Pinpoint the cell where the given text exists, returning its (X, Y) midpoint coordinate. 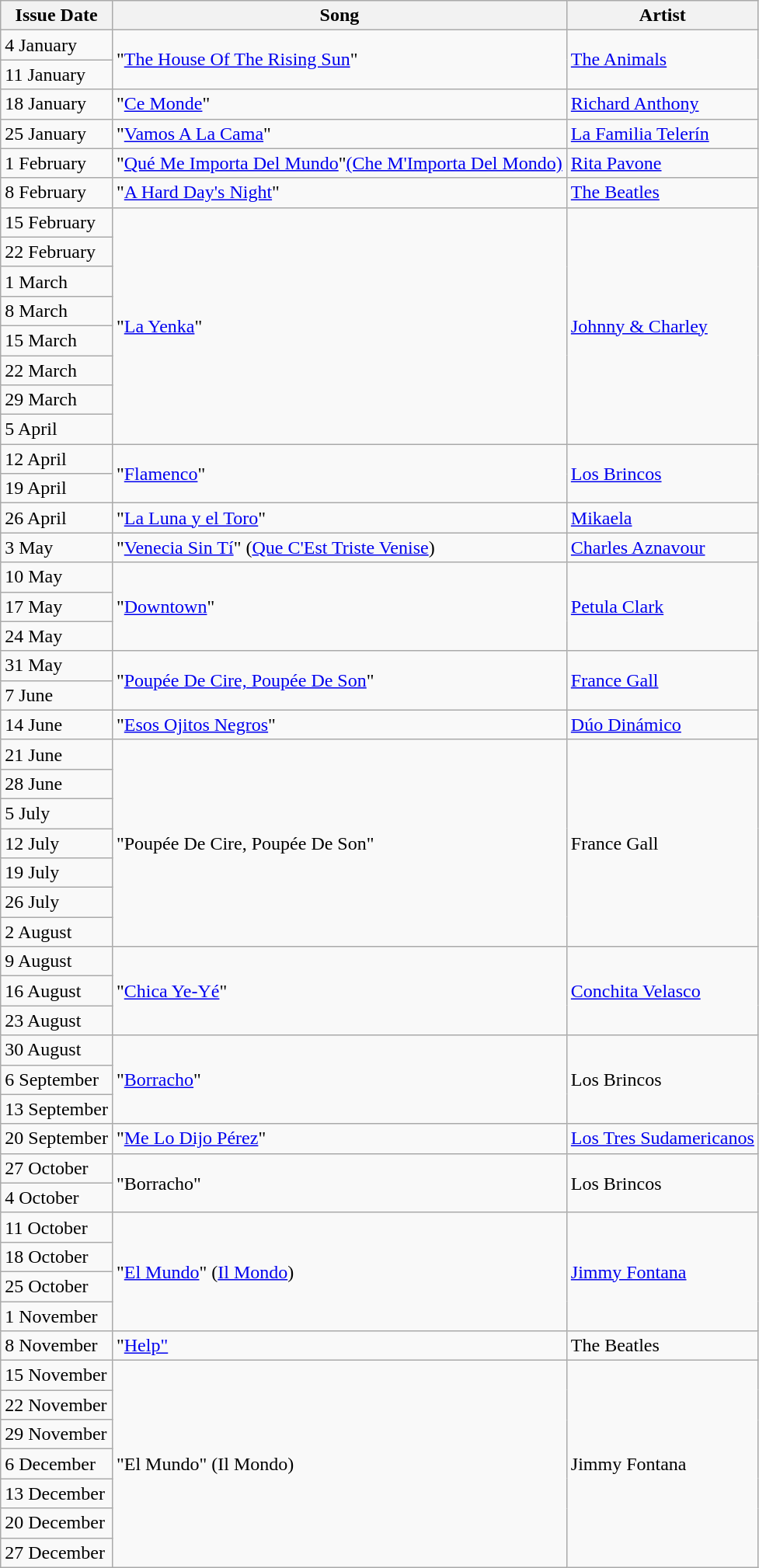
"Qué Me Importa Del Mundo"(Che M'Importa Del Mondo) (339, 163)
10 May (57, 577)
11 October (57, 1227)
26 July (57, 902)
"La Luna y el Toro" (339, 518)
8 March (57, 311)
"A Hard Day's Night" (339, 193)
La Familia Telerín (662, 134)
15 November (57, 1375)
2 August (57, 932)
The Animals (662, 60)
25 October (57, 1286)
Mikaela (662, 518)
"Vamos A La Cama" (339, 134)
6 December (57, 1464)
9 August (57, 961)
28 June (57, 784)
15 March (57, 340)
1 March (57, 281)
Los Tres Sudamericanos (662, 1139)
13 December (57, 1493)
27 October (57, 1168)
18 January (57, 104)
"Downtown" (339, 607)
Petula Clark (662, 607)
"The House Of The Rising Sun" (339, 60)
29 November (57, 1434)
18 October (57, 1257)
29 March (57, 400)
12 April (57, 459)
15 February (57, 222)
25 January (57, 134)
Richard Anthony (662, 104)
23 August (57, 1020)
Issue Date (57, 16)
"Ce Monde" (339, 104)
1 November (57, 1316)
"Help" (339, 1346)
"Me Lo Dijo Pérez" (339, 1139)
19 April (57, 488)
Dúo Dinámico (662, 725)
13 September (57, 1109)
22 March (57, 370)
Conchita Velasco (662, 991)
6 September (57, 1080)
16 August (57, 991)
30 August (57, 1050)
31 May (57, 666)
"La Yenka" (339, 325)
Song (339, 16)
22 November (57, 1405)
Johnny & Charley (662, 325)
14 June (57, 725)
8 November (57, 1346)
Charles Aznavour (662, 548)
19 July (57, 873)
12 July (57, 843)
26 April (57, 518)
21 June (57, 754)
"Venecia Sin Tí" (Que C'Est Triste Venise) (339, 548)
5 April (57, 429)
4 October (57, 1198)
27 December (57, 1552)
Rita Pavone (662, 163)
11 January (57, 75)
20 September (57, 1139)
"Esos Ojitos Negros" (339, 725)
22 February (57, 252)
20 December (57, 1523)
3 May (57, 548)
Artist (662, 16)
17 May (57, 607)
5 July (57, 813)
1 February (57, 163)
4 January (57, 45)
8 February (57, 193)
"Chica Ye-Yé" (339, 991)
24 May (57, 636)
"Flamenco" (339, 474)
7 June (57, 695)
